From the cell containing the given text, extract its center point as (x, y) coordinate. 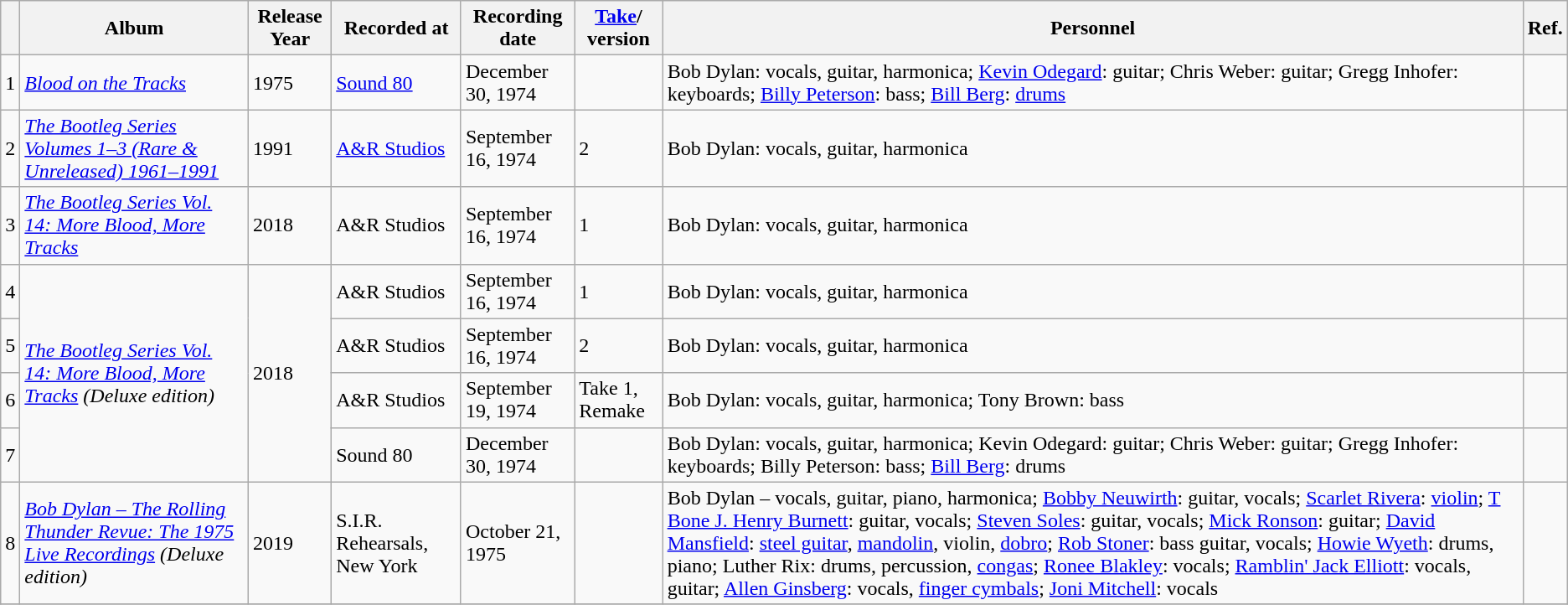
September 19, 1974 (518, 401)
Take/ version (618, 28)
8 (10, 543)
Ref. (1545, 28)
The Bootleg Series Vol. 14: More Blood, More Tracks (134, 225)
Recorded at (397, 28)
October 21, 1975 (518, 543)
Blood on the Tracks (134, 82)
2019 (290, 543)
7 (10, 454)
Recording date (518, 28)
The Bootleg Series Vol. 14: More Blood, More Tracks (Deluxe edition) (134, 373)
Take 1, Remake (618, 401)
5 (10, 345)
4 (10, 292)
Bob Dylan – The Rolling Thunder Revue: The 1975 Live Recordings (Deluxe edition) (134, 543)
Album (134, 28)
Personnel (1092, 28)
6 (10, 401)
1991 (290, 148)
3 (10, 225)
S.I.R. Rehearsals, New York (397, 543)
Release Year (290, 28)
Bob Dylan: vocals, guitar, harmonica; Tony Brown: bass (1092, 401)
1975 (290, 82)
The Bootleg Series Volumes 1–3 (Rare & Unreleased) 1961–1991 (134, 148)
